Capture the cell that displays the provided text and extract its (x, y) central coordinate. 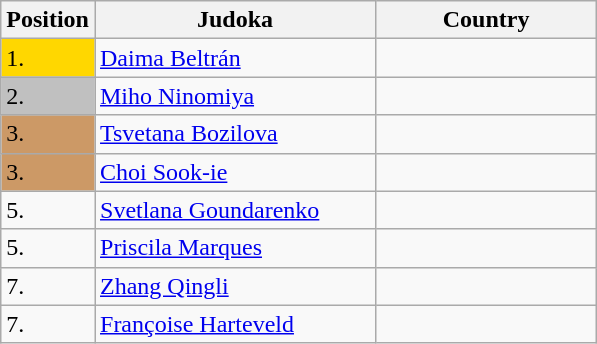
Country (486, 20)
Judoka (234, 20)
Françoise Harteveld (234, 324)
Position (48, 20)
Choi Sook-ie (234, 172)
Tsvetana Bozilova (234, 134)
1. (48, 58)
Priscila Marques (234, 248)
2. (48, 96)
Daima Beltrán (234, 58)
Miho Ninomiya (234, 96)
Svetlana Goundarenko (234, 210)
Zhang Qingli (234, 286)
